Locate the cell with the specified text and output its (x, y) center coordinate. 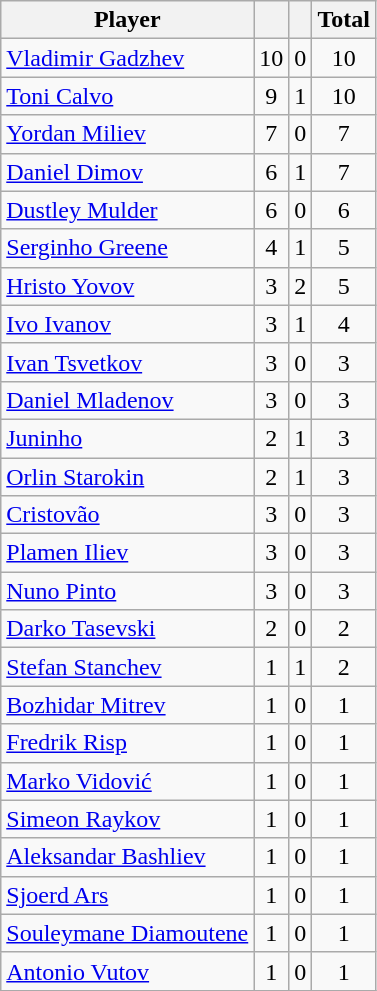
Darko Tasevski (128, 629)
Souleymane Diamoutene (128, 933)
Cristovão (128, 515)
Marko Vidović (128, 781)
Stefan Stanchev (128, 667)
Ivan Tsvetkov (128, 362)
Simeon Raykov (128, 819)
Toni Calvo (128, 96)
Player (128, 20)
Bozhidar Mitrev (128, 705)
Antonio Vutov (128, 971)
9 (272, 96)
Hristo Yovov (128, 286)
Total (344, 20)
Daniel Mladenov (128, 400)
Plamen Iliev (128, 553)
Ivo Ivanov (128, 324)
Nuno Pinto (128, 591)
Orlin Starokin (128, 477)
Juninho (128, 438)
Vladimir Gadzhev (128, 58)
Sjoerd Ars (128, 895)
Daniel Dimov (128, 172)
Aleksandar Bashliev (128, 857)
Fredrik Risp (128, 743)
Yordan Miliev (128, 134)
Dustley Mulder (128, 210)
Serginho Greene (128, 248)
